Provide the [x, y] coordinate of the cell's center where the given text is located.  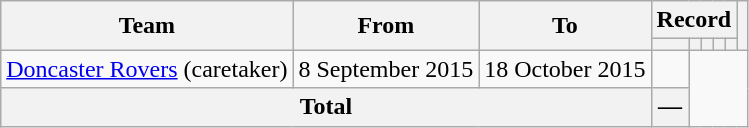
Record [694, 20]
Doncaster Rovers (caretaker) [147, 69]
Total [326, 107]
8 September 2015 [386, 69]
Team [147, 26]
18 October 2015 [565, 69]
To [565, 26]
— [670, 107]
From [386, 26]
